Return the (X, Y) coordinate for the center point of the cell that contains the specified text.  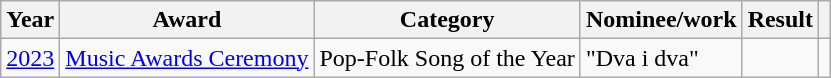
Nominee/work (661, 20)
Pop-Folk Song of the Year (447, 58)
Result (780, 20)
Year (30, 20)
"Dva i dva" (661, 58)
2023 (30, 58)
Category (447, 20)
Award (187, 20)
Music Awards Ceremony (187, 58)
